Find where the given text appears and provide that cell's center as (x, y) coordinate. 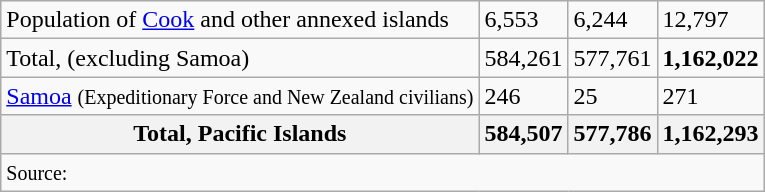
6,553 (524, 20)
Total, Pacific Islands (240, 134)
271 (710, 96)
577,761 (612, 58)
Total, (excluding Samoa) (240, 58)
Source: (382, 172)
25 (612, 96)
Samoa (Expeditionary Force and New Zealand civilians) (240, 96)
6,244 (612, 20)
Population of Cook and other annexed islands (240, 20)
1,162,293 (710, 134)
1,162,022 (710, 58)
584,261 (524, 58)
12,797 (710, 20)
584,507 (524, 134)
577,786 (612, 134)
246 (524, 96)
